For the text-containing cell, return its midpoint in (X, Y) coordinate format. 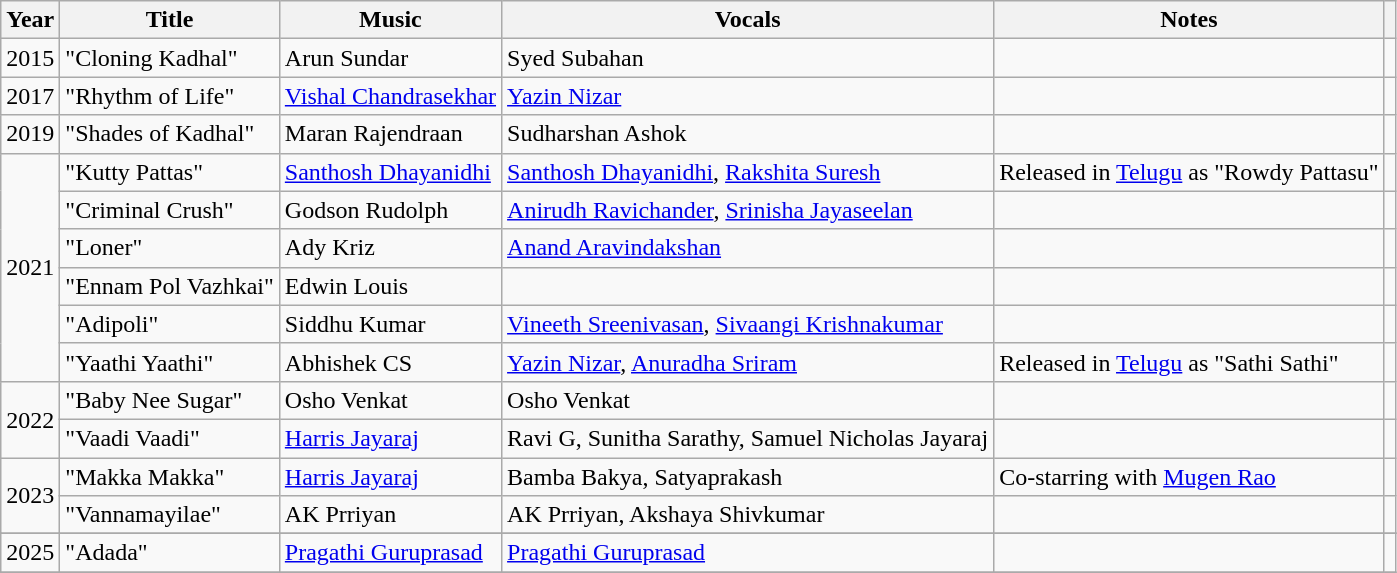
2021 (30, 267)
Vineeth Sreenivasan, Sivaangi Krishnakumar (748, 324)
2019 (30, 134)
AK Prriyan (390, 515)
"Adipoli" (170, 324)
"Criminal Crush" (170, 210)
"Ennam Pol Vazhkai" (170, 286)
Vocals (748, 20)
"Baby Nee Sugar" (170, 400)
AK Prriyan, Akshaya Shivkumar (748, 515)
Year (30, 20)
Ravi G, Sunitha Sarathy, Samuel Nicholas Jayaraj (748, 438)
"Vaadi Vaadi" (170, 438)
Arun Sundar (390, 58)
2025 (30, 553)
2023 (30, 496)
2017 (30, 96)
Title (170, 20)
"Cloning Kadhal" (170, 58)
"Adada" (170, 553)
Anirudh Ravichander, Srinisha Jayaseelan (748, 210)
Released in Telugu as "Rowdy Pattasu" (1189, 172)
2015 (30, 58)
Yazin Nizar (748, 96)
Abhishek CS (390, 362)
Sudharshan Ashok (748, 134)
Notes (1189, 20)
"Yaathi Yaathi" (170, 362)
Bamba Bakya, Satyaprakash (748, 477)
Maran Rajendraan (390, 134)
Santhosh Dhayanidhi, Rakshita Suresh (748, 172)
"Makka Makka" (170, 477)
Co-starring with Mugen Rao (1189, 477)
Siddhu Kumar (390, 324)
Anand Aravindakshan (748, 248)
Santhosh Dhayanidhi (390, 172)
"Loner" (170, 248)
Yazin Nizar, Anuradha Sriram (748, 362)
Syed Subahan (748, 58)
Godson Rudolph (390, 210)
Edwin Louis (390, 286)
"Kutty Pattas" (170, 172)
Released in Telugu as "Sathi Sathi" (1189, 362)
"Vannamayilae" (170, 515)
Vishal Chandrasekhar (390, 96)
Ady Kriz (390, 248)
"Shades of Kadhal" (170, 134)
Music (390, 20)
2022 (30, 419)
"Rhythm of Life" (170, 96)
